Capture the cell that displays the provided text and extract its [x, y] central coordinate. 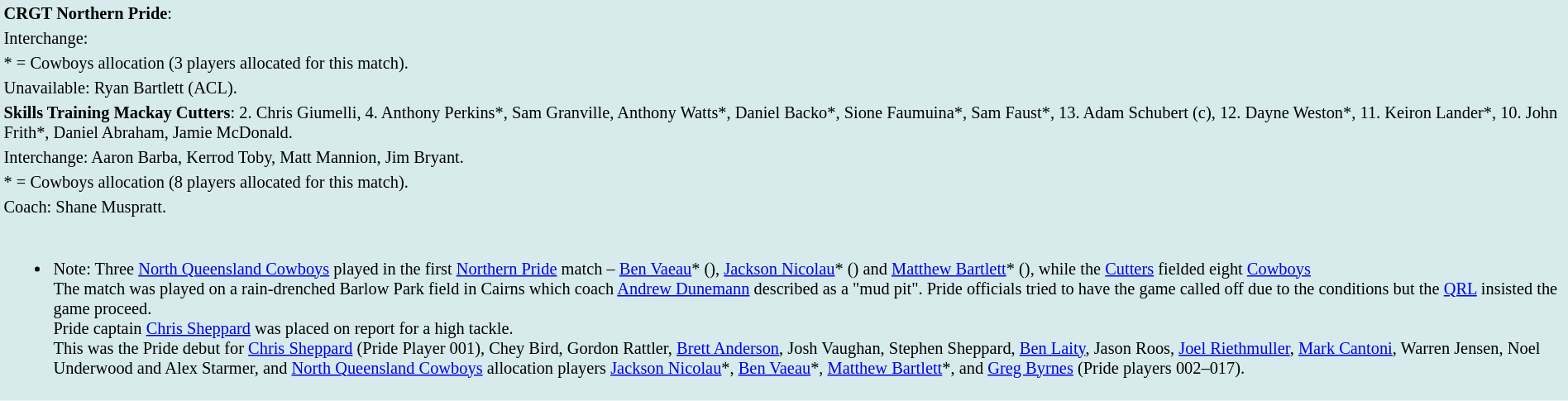
Interchange: Aaron Barba, Kerrod Toby, Matt Mannion, Jim Bryant. [784, 157]
* = Cowboys allocation (3 players allocated for this match). [784, 63]
Interchange: [784, 38]
Coach: Shane Muspratt. [784, 207]
Unavailable: Ryan Bartlett (ACL). [784, 88]
* = Cowboys allocation (8 players allocated for this match). [784, 182]
CRGT Northern Pride: [784, 13]
